Locate the cell with the specified text and output its (x, y) center coordinate. 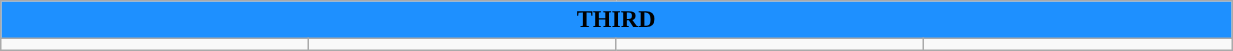
THIRD (616, 20)
